Scan for the cell matching the given text and deliver its (x, y) coordinate at center. 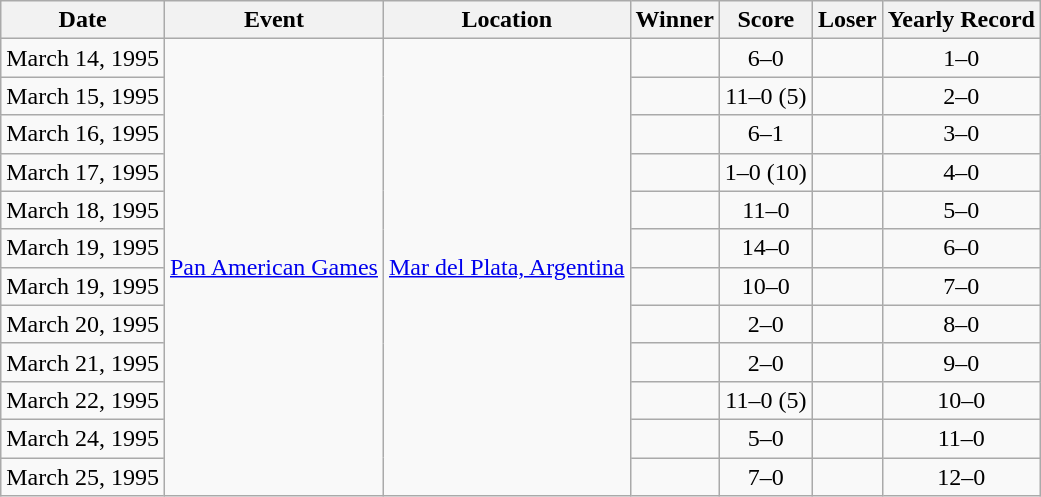
March 15, 1995 (83, 96)
8–0 (961, 324)
3–0 (961, 134)
1–0 (961, 58)
9–0 (961, 362)
March 25, 1995 (83, 477)
Winner (674, 20)
4–0 (961, 172)
Yearly Record (961, 20)
Loser (847, 20)
March 18, 1995 (83, 210)
Location (506, 20)
March 24, 1995 (83, 438)
March 22, 1995 (83, 400)
March 16, 1995 (83, 134)
12–0 (961, 477)
14–0 (766, 248)
1–0 (10) (766, 172)
Score (766, 20)
Date (83, 20)
March 17, 1995 (83, 172)
6–1 (766, 134)
March 20, 1995 (83, 324)
March 21, 1995 (83, 362)
March 14, 1995 (83, 58)
Mar del Plata, Argentina (506, 268)
Pan American Games (274, 268)
Event (274, 20)
